Identify which cell holds the provided text, then report its (X, Y) central coordinate. 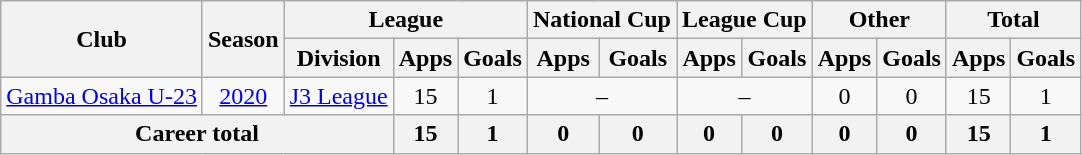
League (406, 20)
Total (1013, 20)
Division (338, 58)
J3 League (338, 96)
National Cup (602, 20)
2020 (243, 96)
Season (243, 39)
Gamba Osaka U-23 (102, 96)
Career total (197, 134)
Other (879, 20)
League Cup (744, 20)
Club (102, 39)
